Determine the (x, y) coordinate at the center of the cell enclosing the given text.  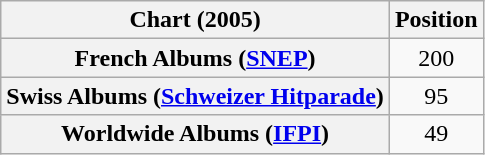
Position (436, 20)
French Albums (SNEP) (196, 58)
200 (436, 58)
95 (436, 96)
Chart (2005) (196, 20)
49 (436, 134)
Swiss Albums (Schweizer Hitparade) (196, 96)
Worldwide Albums (IFPI) (196, 134)
